Scan for the cell matching the given text and deliver its [x, y] coordinate at center. 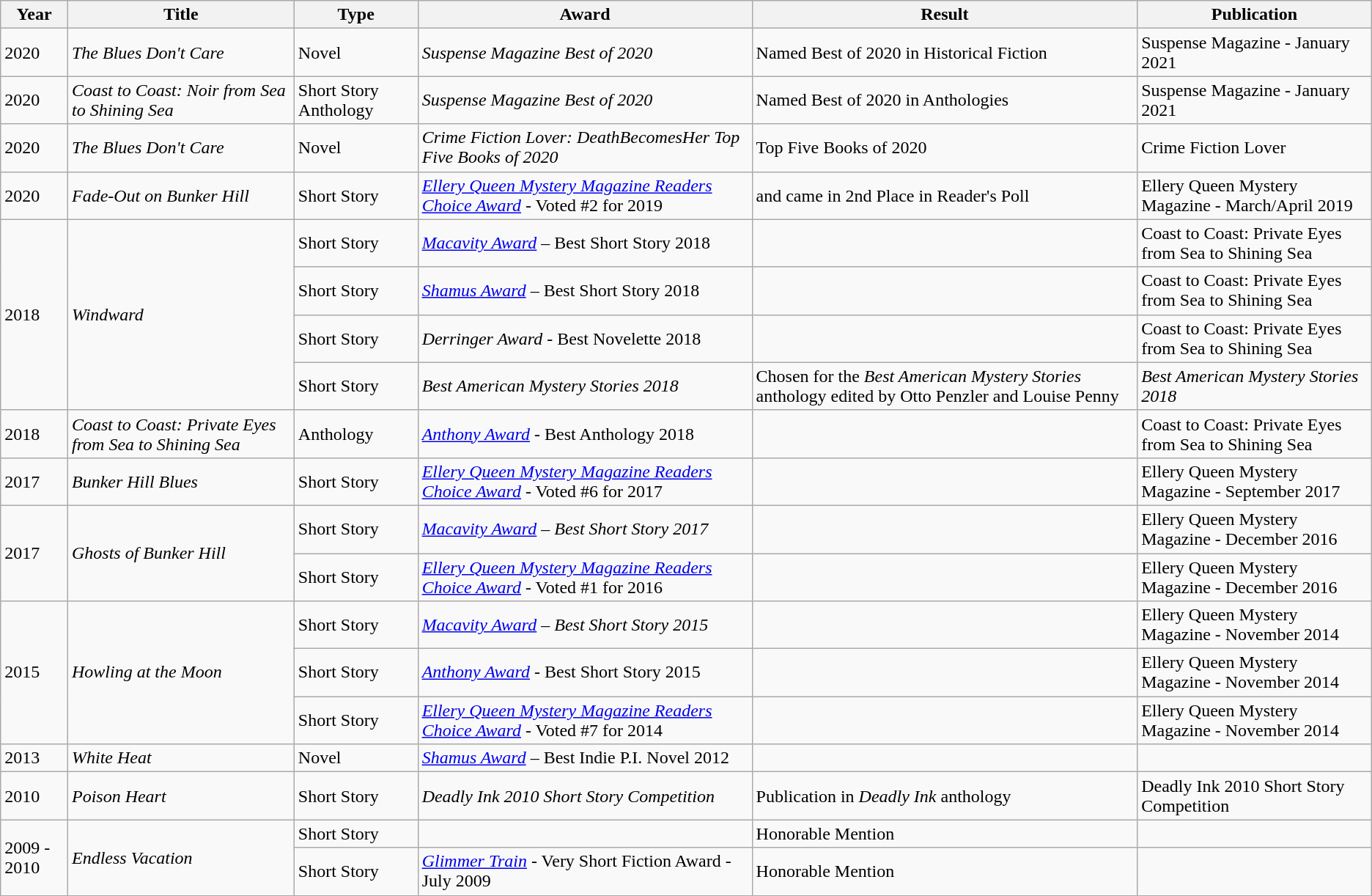
Short Story Anthology [356, 100]
Fade-Out on Bunker Hill [180, 195]
Anthony Award - Best Short Story 2015 [585, 673]
Macavity Award – Best Short Story 2017 [585, 529]
Bunker Hill Blues [180, 481]
Glimmer Train - Very Short Fiction Award - July 2009 [585, 871]
Windward [180, 315]
Ellery Queen Mystery Magazine Readers Choice Award - Voted #2 for 2019 [585, 195]
White Heat [180, 758]
Anthology [356, 434]
Derringer Award - Best Novelette 2018 [585, 339]
Shamus Award – Best Short Story 2018 [585, 290]
Ellery Queen Mystery Magazine - March/April 2019 [1255, 195]
2010 [34, 796]
Award [585, 15]
Named Best of 2020 in Historical Fiction [945, 53]
Top Five Books of 2020 [945, 148]
Ellery Queen Mystery Magazine Readers Choice Award - Voted #6 for 2017 [585, 481]
Crime Fiction Lover [1255, 148]
Ghosts of Bunker Hill [180, 553]
Macavity Award – Best Short Story 2015 [585, 625]
Poison Heart [180, 796]
2015 [34, 673]
Named Best of 2020 in Anthologies [945, 100]
Anthony Award - Best Anthology 2018 [585, 434]
Result [945, 15]
Type [356, 15]
and came in 2nd Place in Reader's Poll [945, 195]
Coast to Coast: Noir from Sea to Shining Sea [180, 100]
Ellery Queen Mystery Magazine Readers Choice Award - Voted #7 for 2014 [585, 720]
Year [34, 15]
Publication in Deadly Ink anthology [945, 796]
Title [180, 15]
Macavity Award – Best Short Story 2018 [585, 243]
Ellery Queen Mystery Magazine - September 2017 [1255, 481]
2013 [34, 758]
Shamus Award – Best Indie P.I. Novel 2012 [585, 758]
2009 - 2010 [34, 858]
Ellery Queen Mystery Magazine Readers Choice Award - Voted #1 for 2016 [585, 576]
Howling at the Moon [180, 673]
Publication [1255, 15]
Crime Fiction Lover: DeathBecomesHer Top Five Books of 2020 [585, 148]
Endless Vacation [180, 858]
Chosen for the Best American Mystery Stories anthology edited by Otto Penzler and Louise Penny [945, 386]
